Provide the (X, Y) coordinate of the cell's center where the given text is located.  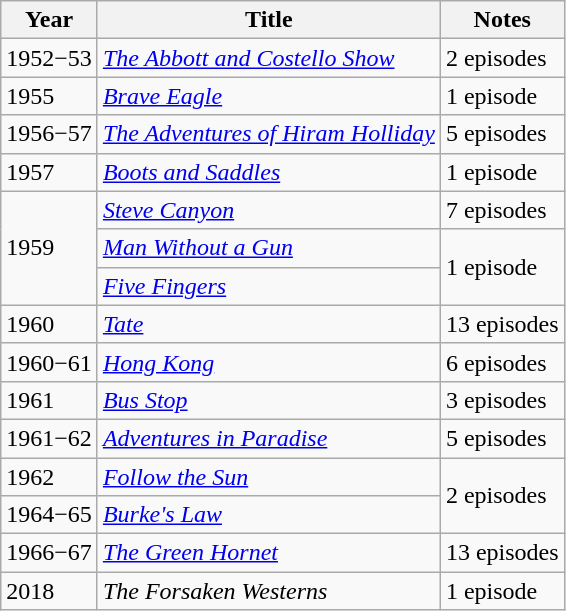
1964−65 (50, 515)
Burke's Law (268, 515)
6 episodes (502, 362)
Five Fingers (268, 286)
Brave Eagle (268, 96)
Follow the Sun (268, 477)
Bus Stop (268, 400)
1961 (50, 400)
1952−53 (50, 58)
The Green Hornet (268, 553)
Steve Canyon (268, 210)
1966−67 (50, 553)
Title (268, 20)
1955 (50, 96)
1957 (50, 172)
Year (50, 20)
1959 (50, 248)
Hong Kong (268, 362)
The Abbott and Costello Show (268, 58)
1961−62 (50, 438)
7 episodes (502, 210)
3 episodes (502, 400)
1960−61 (50, 362)
Man Without a Gun (268, 248)
1956−57 (50, 134)
Adventures in Paradise (268, 438)
The Adventures of Hiram Holliday (268, 134)
Notes (502, 20)
1960 (50, 324)
2018 (50, 591)
1962 (50, 477)
The Forsaken Westerns (268, 591)
Boots and Saddles (268, 172)
Tate (268, 324)
